Provide the (x, y) coordinate of the cell's center where the given text is located.  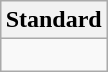
Standard (54, 20)
